Identify which cell holds the provided text, then report its (X, Y) central coordinate. 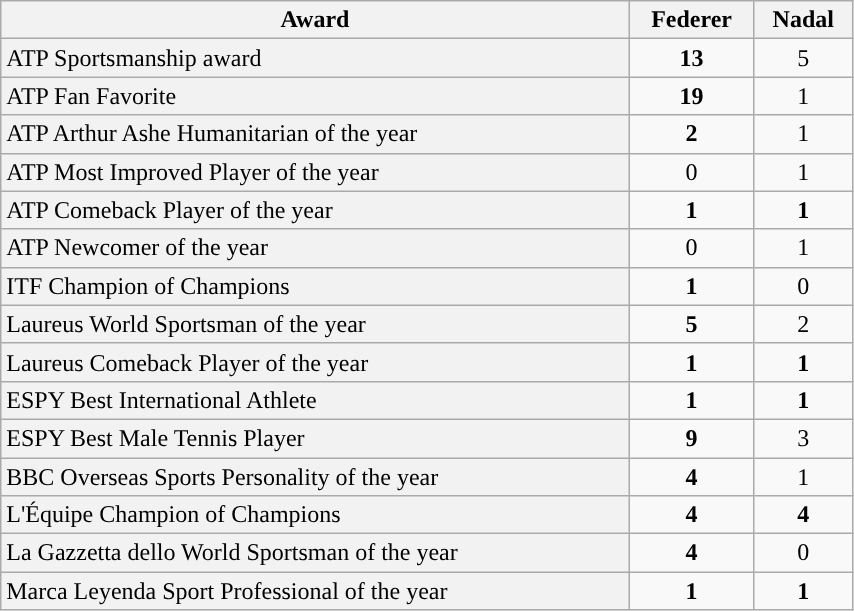
ATP Sportsmanship award (315, 58)
Award (315, 20)
ATP Newcomer of the year (315, 248)
ESPY Best International Athlete (315, 400)
19 (692, 96)
Laureus Comeback Player of the year (315, 362)
3 (803, 438)
ITF Champion of Champions (315, 286)
Marca Leyenda Sport Professional of the year (315, 591)
L'Équipe Champion of Champions (315, 515)
Federer (692, 20)
ATP Fan Favorite (315, 96)
ATP Arthur Ashe Humanitarian of the year (315, 134)
Nadal (803, 20)
ESPY Best Male Tennis Player (315, 438)
ATP Comeback Player of the year (315, 210)
13 (692, 58)
Laureus World Sportsman of the year (315, 324)
BBC Overseas Sports Personality of the year (315, 477)
ATP Most Improved Player of the year (315, 172)
9 (692, 438)
La Gazzetta dello World Sportsman of the year (315, 553)
